Find where the given text appears and provide that cell's center as (x, y) coordinate. 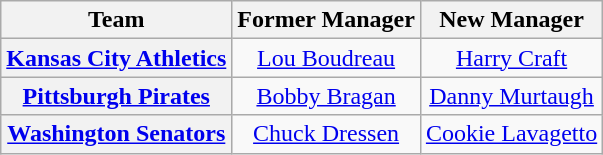
Danny Murtaugh (511, 96)
Lou Boudreau (326, 58)
Pittsburgh Pirates (116, 96)
Bobby Bragan (326, 96)
Cookie Lavagetto (511, 134)
Washington Senators (116, 134)
Former Manager (326, 20)
Harry Craft (511, 58)
New Manager (511, 20)
Kansas City Athletics (116, 58)
Chuck Dressen (326, 134)
Team (116, 20)
